Find where the given text appears and provide that cell's center as (x, y) coordinate. 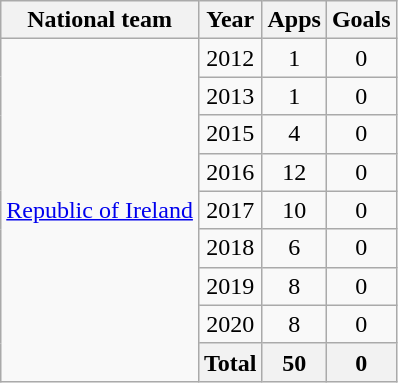
10 (294, 210)
2012 (230, 58)
2013 (230, 96)
Goals (361, 20)
Republic of Ireland (100, 210)
4 (294, 134)
2020 (230, 324)
Year (230, 20)
2017 (230, 210)
2019 (230, 286)
2018 (230, 248)
National team (100, 20)
12 (294, 172)
Total (230, 362)
Apps (294, 20)
6 (294, 248)
50 (294, 362)
2016 (230, 172)
2015 (230, 134)
